Capture the cell that displays the provided text and extract its [x, y] central coordinate. 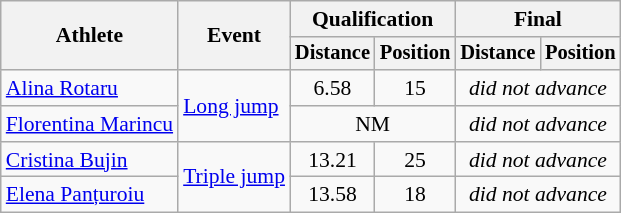
Cristina Bujin [90, 160]
Qualification [372, 19]
Athlete [90, 36]
Long jump [234, 106]
Event [234, 36]
Final [538, 19]
6.58 [332, 88]
18 [415, 195]
Florentina Marincu [90, 124]
NM [372, 124]
25 [415, 160]
Elena Panțuroiu [90, 195]
Alina Rotaru [90, 88]
13.58 [332, 195]
Triple jump [234, 178]
13.21 [332, 160]
15 [415, 88]
